Locate the cell with the specified text and output its [x, y] center coordinate. 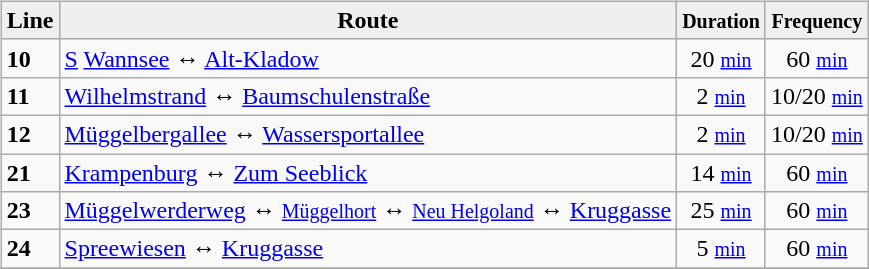
Müggelwerderweg ↔ Müggelhort ↔ Neu Helgoland ↔ Kruggasse [368, 211]
20 min [722, 58]
11 [30, 96]
25 min [722, 211]
Spreewiesen ↔ Kruggasse [368, 249]
Route [368, 20]
Duration [722, 20]
S Wannsee ↔ Alt-Kladow [368, 58]
24 [30, 249]
Line [30, 20]
Frequency [816, 20]
23 [30, 211]
12 [30, 134]
Krampenburg ↔ Zum Seeblick [368, 173]
5 min [722, 249]
Müggelbergallee ↔ Wassersportallee [368, 134]
10 [30, 58]
21 [30, 173]
14 min [722, 173]
Wilhelmstrand ↔ Baumschulenstraße [368, 96]
